Locate the cell with the specified text and output its [x, y] center coordinate. 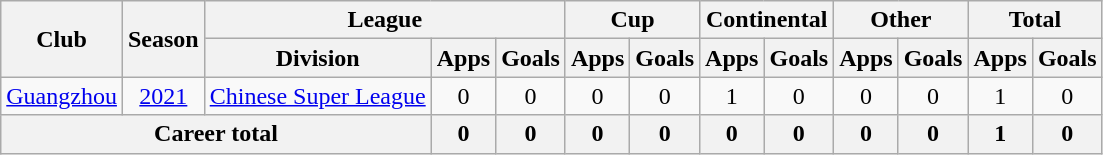
Other [901, 20]
Continental [767, 20]
Division [318, 58]
2021 [163, 96]
Total [1035, 20]
Season [163, 39]
Chinese Super League [318, 96]
Club [62, 39]
Career total [216, 134]
Cup [632, 20]
League [384, 20]
Guangzhou [62, 96]
